Return [x, y] of the center of cell containing provided text 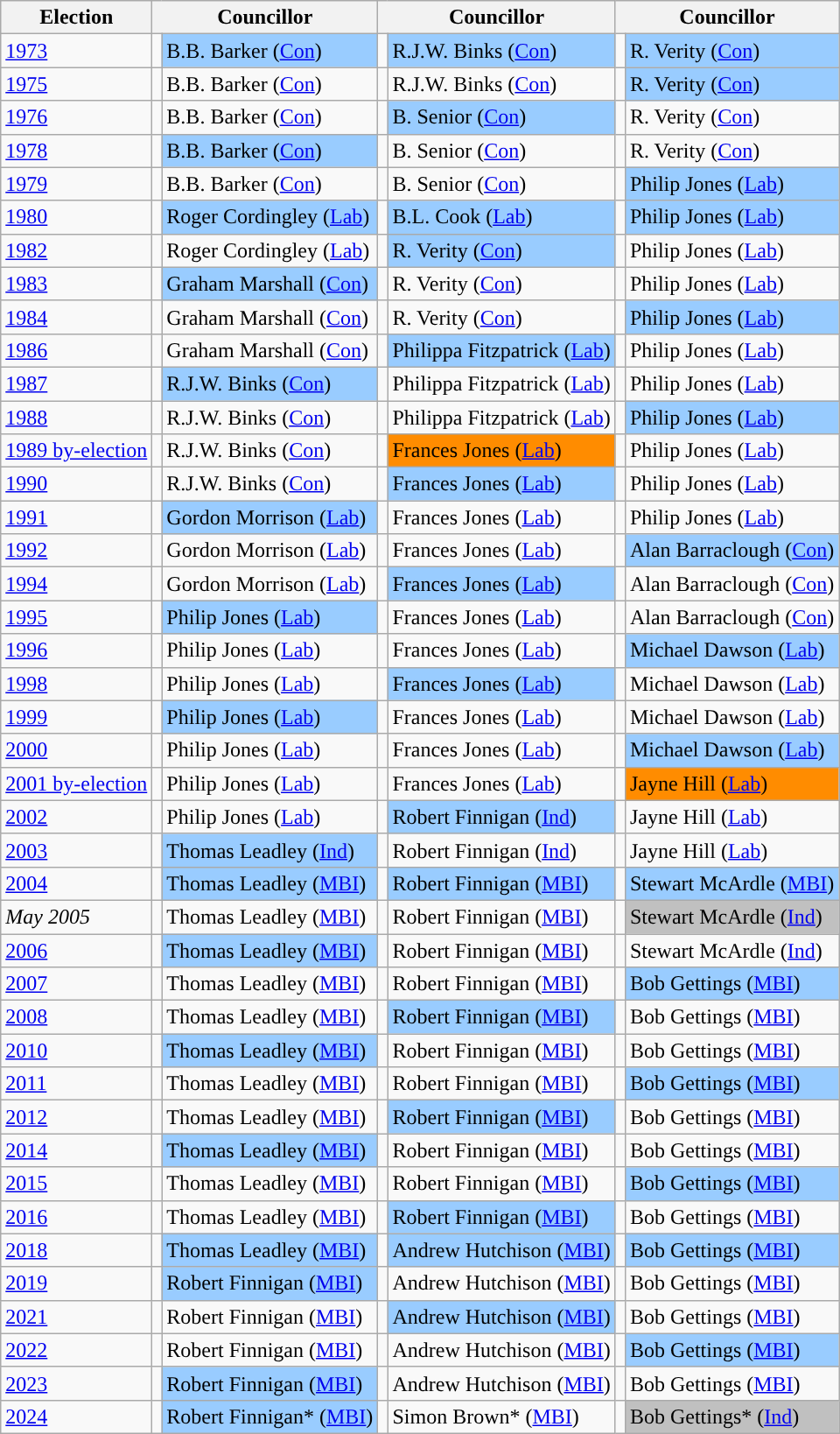
1996 [77, 650]
2018 [77, 1250]
2002 [77, 817]
Thomas Leadley (Ind) [269, 850]
2011 [77, 1084]
1990 [77, 484]
2022 [77, 1350]
1991 [77, 517]
May 2005 [77, 917]
2021 [77, 1317]
1973 [77, 51]
Stewart McArdle (MBI) [731, 883]
1980 [77, 217]
2023 [77, 1383]
Simon Brown* (MBI) [501, 1416]
2012 [77, 1117]
1999 [77, 717]
1976 [77, 117]
2014 [77, 1150]
2000 [77, 750]
Election [77, 18]
1994 [77, 584]
1987 [77, 383]
2004 [77, 883]
2024 [77, 1416]
1978 [77, 151]
2019 [77, 1283]
1984 [77, 317]
1988 [77, 418]
2003 [77, 850]
1975 [77, 84]
1983 [77, 284]
1982 [77, 250]
2010 [77, 1051]
2008 [77, 1017]
1995 [77, 617]
2001 by-election [77, 784]
2016 [77, 1217]
1992 [77, 551]
Bob Gettings* (Ind) [731, 1416]
1979 [77, 184]
B.L. Cook (Lab) [501, 217]
1998 [77, 684]
1989 by-election [77, 451]
Robert Finnigan* (MBI) [269, 1416]
2007 [77, 984]
1986 [77, 350]
2006 [77, 950]
2015 [77, 1184]
